Detect which cell encompasses the target text, then output its (x, y) center coordinate. 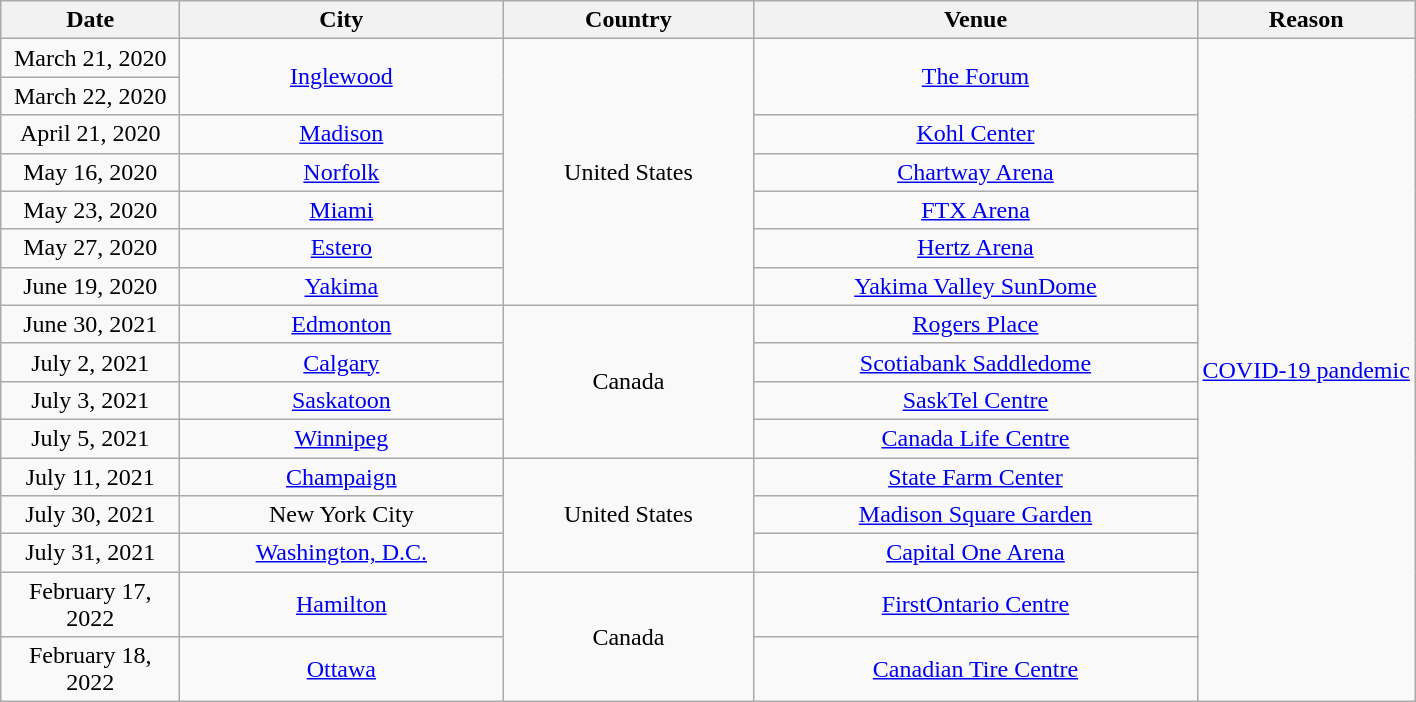
Rogers Place (976, 324)
May 16, 2020 (90, 172)
Capital One Arena (976, 553)
Calgary (342, 362)
Saskatoon (342, 400)
Hertz Arena (976, 248)
March 21, 2020 (90, 58)
City (342, 20)
Madison (342, 134)
Estero (342, 248)
April 21, 2020 (90, 134)
Washington, D.C. (342, 553)
May 23, 2020 (90, 210)
July 11, 2021 (90, 477)
July 2, 2021 (90, 362)
Champaign (342, 477)
The Forum (976, 77)
Date (90, 20)
Norfolk (342, 172)
New York City (342, 515)
Reason (1306, 20)
Yakima Valley SunDome (976, 286)
FirstOntario Centre (976, 604)
February 18, 2022 (90, 670)
March 22, 2020 (90, 96)
Canada Life Centre (976, 438)
Edmonton (342, 324)
COVID-19 pandemic (1306, 370)
June 30, 2021 (90, 324)
State Farm Center (976, 477)
Winnipeg (342, 438)
Inglewood (342, 77)
May 27, 2020 (90, 248)
July 3, 2021 (90, 400)
July 5, 2021 (90, 438)
Scotiabank Saddledome (976, 362)
June 19, 2020 (90, 286)
SaskTel Centre (976, 400)
Canadian Tire Centre (976, 670)
Miami (342, 210)
FTX Arena (976, 210)
July 30, 2021 (90, 515)
Yakima (342, 286)
Venue (976, 20)
July 31, 2021 (90, 553)
Kohl Center (976, 134)
Ottawa (342, 670)
Chartway Arena (976, 172)
Hamilton (342, 604)
Country (628, 20)
Madison Square Garden (976, 515)
February 17, 2022 (90, 604)
